Find where the given text appears and provide that cell's center as (X, Y) coordinate. 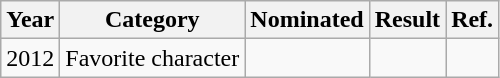
Category (152, 20)
Result (407, 20)
Year (30, 20)
Ref. (472, 20)
Nominated (307, 20)
2012 (30, 58)
Favorite character (152, 58)
